Determine the [x, y] coordinate at the center of the cell enclosing the given text.  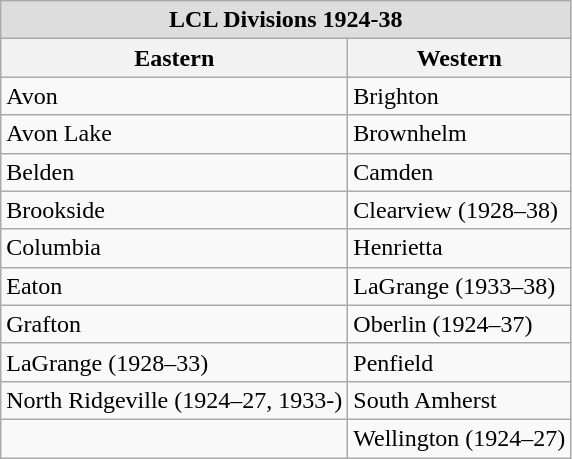
Eastern [174, 58]
Avon Lake [174, 134]
Camden [460, 172]
LCL Divisions 1924-38 [286, 20]
LaGrange (1933–38) [460, 286]
Clearview (1928–38) [460, 210]
Henrietta [460, 248]
Grafton [174, 324]
Penfield [460, 362]
Columbia [174, 248]
Brookside [174, 210]
Avon [174, 96]
LaGrange (1928–33) [174, 362]
Belden [174, 172]
Western [460, 58]
Eaton [174, 286]
Wellington (1924–27) [460, 438]
North Ridgeville (1924–27, 1933-) [174, 400]
Oberlin (1924–37) [460, 324]
Brighton [460, 96]
Brownhelm [460, 134]
South Amherst [460, 400]
